Determine the (x, y) coordinate at the center of the cell enclosing the given text.  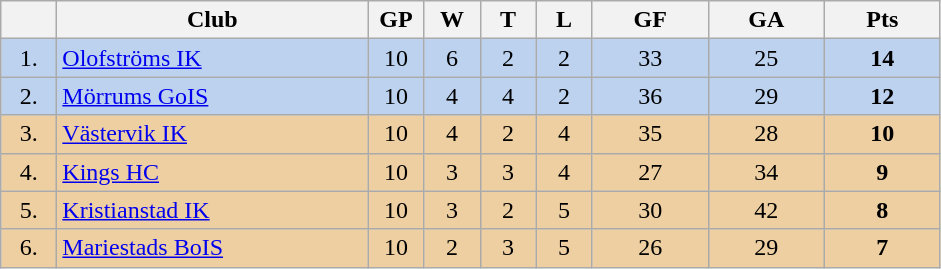
33 (650, 58)
Club (212, 20)
Kings HC (212, 172)
25 (766, 58)
Västervik IK (212, 134)
Mörrums GoIS (212, 96)
35 (650, 134)
Kristianstad IK (212, 210)
26 (650, 248)
42 (766, 210)
27 (650, 172)
30 (650, 210)
GP (396, 20)
2. (29, 96)
Mariestads BoIS (212, 248)
12 (882, 96)
GF (650, 20)
1. (29, 58)
28 (766, 134)
6 (452, 58)
T (508, 20)
GA (766, 20)
4. (29, 172)
34 (766, 172)
Pts (882, 20)
8 (882, 210)
7 (882, 248)
14 (882, 58)
W (452, 20)
6. (29, 248)
36 (650, 96)
Olofströms IK (212, 58)
L (564, 20)
9 (882, 172)
3. (29, 134)
5. (29, 210)
